Provide the (X, Y) coordinate of the cell's center where the given text is located.  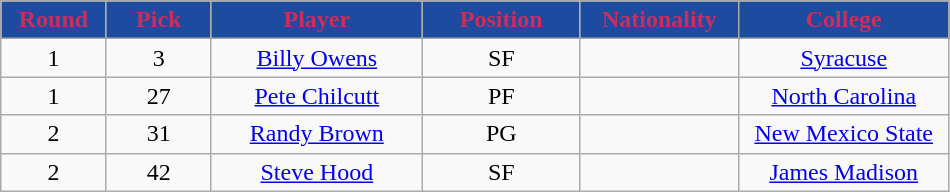
PG (501, 134)
Pete Chilcutt (316, 96)
New Mexico State (844, 134)
Pick (158, 20)
College (844, 20)
North Carolina (844, 96)
PF (501, 96)
42 (158, 172)
Randy Brown (316, 134)
Billy Owens (316, 58)
3 (158, 58)
Steve Hood (316, 172)
Player (316, 20)
31 (158, 134)
Position (501, 20)
James Madison (844, 172)
Nationality (659, 20)
Syracuse (844, 58)
27 (158, 96)
Round (54, 20)
